Return the [x, y] coordinate for the center point of the cell that contains the specified text.  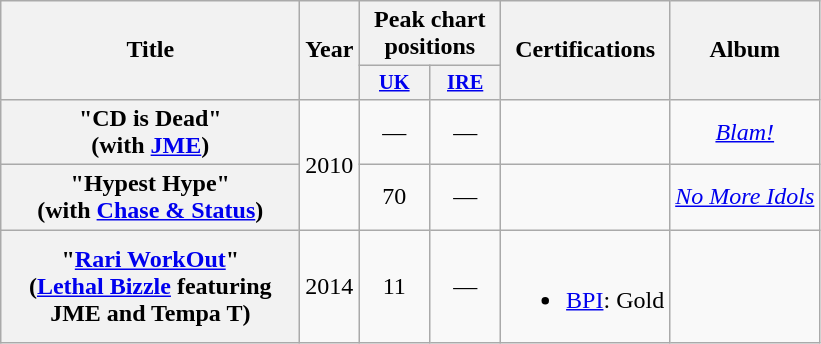
BPI: Gold [586, 286]
Certifications [586, 50]
2010 [330, 164]
"Rari WorkOut" (Lethal Bizzle featuring JME and Tempa T) [150, 286]
"Hypest Hype" (with Chase & Status) [150, 198]
11 [394, 286]
"CD is Dead" (with JME) [150, 132]
UK [394, 83]
Peak chart positions [430, 34]
70 [394, 198]
Title [150, 50]
Album [745, 50]
IRE [466, 83]
Year [330, 50]
Blam! [745, 132]
2014 [330, 286]
No More Idols [745, 198]
